Determine the (X, Y) coordinate at the center of the cell enclosing the given text.  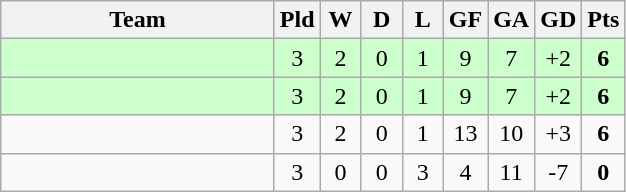
Pld (297, 20)
-7 (558, 172)
Pts (604, 20)
GD (558, 20)
GF (465, 20)
4 (465, 172)
GA (512, 20)
+3 (558, 134)
13 (465, 134)
10 (512, 134)
L (422, 20)
Team (138, 20)
D (382, 20)
W (340, 20)
11 (512, 172)
